Return the (x, y) coordinate for the center point of the cell that contains the specified text.  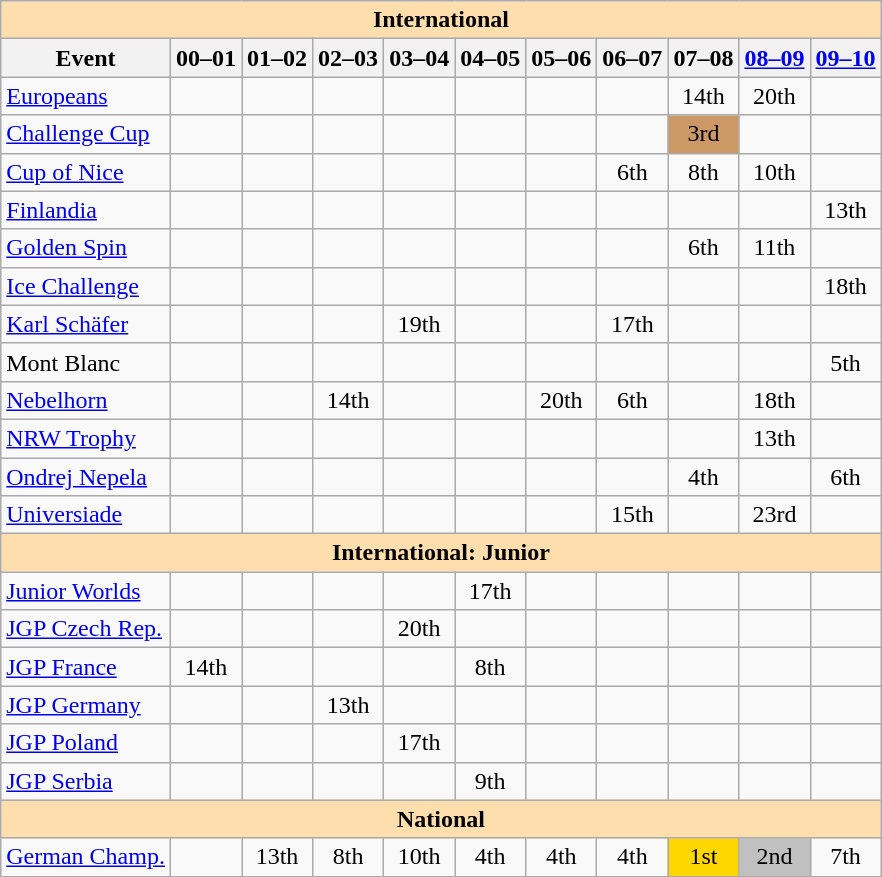
Ice Challenge (86, 286)
Cup of Nice (86, 172)
05–06 (562, 58)
07–08 (704, 58)
19th (420, 324)
5th (846, 362)
03–04 (420, 58)
Finlandia (86, 210)
2nd (774, 857)
1st (704, 857)
International (441, 20)
15th (632, 515)
JGP Germany (86, 705)
23rd (774, 515)
Mont Blanc (86, 362)
Ondrej Nepela (86, 477)
00–01 (206, 58)
Junior Worlds (86, 591)
09–10 (846, 58)
JGP Czech Rep. (86, 629)
Karl Schäfer (86, 324)
Event (86, 58)
02–03 (348, 58)
11th (774, 248)
Universiade (86, 515)
Challenge Cup (86, 134)
06–07 (632, 58)
Golden Spin (86, 248)
01–02 (278, 58)
International: Junior (441, 553)
3rd (704, 134)
JGP Poland (86, 743)
08–09 (774, 58)
7th (846, 857)
9th (490, 781)
04–05 (490, 58)
German Champ. (86, 857)
JGP Serbia (86, 781)
NRW Trophy (86, 438)
National (441, 819)
Nebelhorn (86, 400)
JGP France (86, 667)
Europeans (86, 96)
